Detect which cell encompasses the target text, then output its (X, Y) center coordinate. 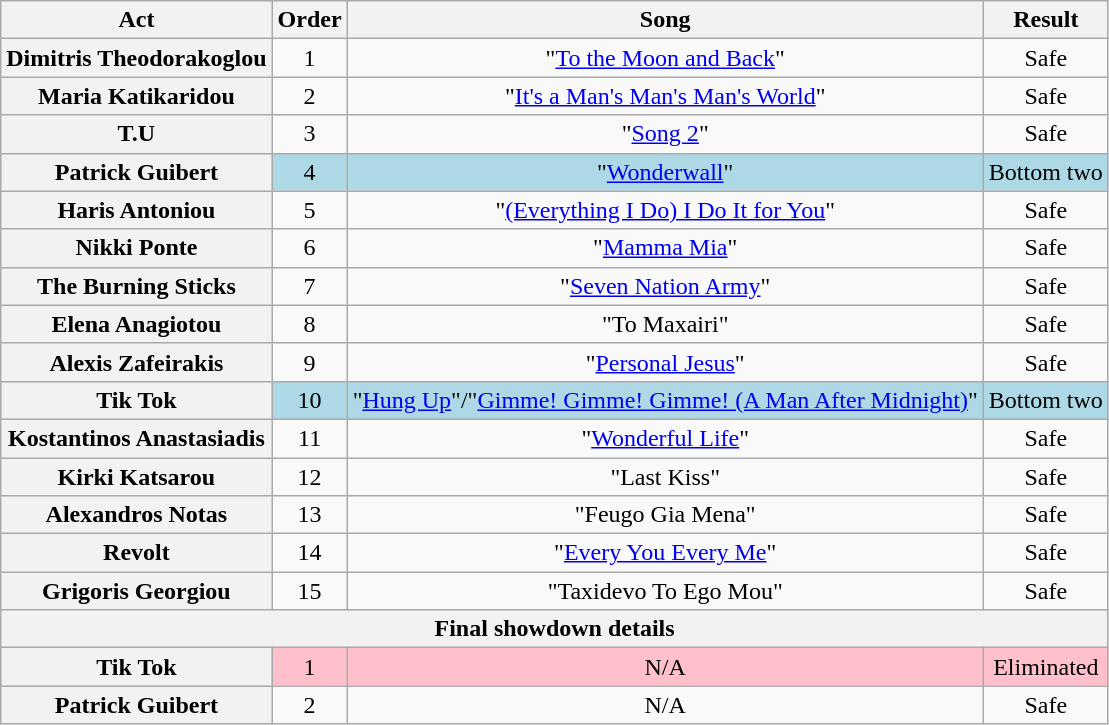
Grigoris Georgiou (136, 591)
11 (310, 438)
The Burning Sticks (136, 286)
"Every You Every Me" (665, 553)
14 (310, 553)
"To Maxairi" (665, 324)
Revolt (136, 553)
Kirki Katsarou (136, 477)
12 (310, 477)
"Seven Nation Army" (665, 286)
"It's a Man's Man's Man's World" (665, 96)
"(Everything I Do) I Do It for You" (665, 210)
Haris Antoniou (136, 210)
"Hung Up"/"Gimme! Gimme! Gimme! (A Man After Midnight)" (665, 400)
"Wonderful Life" (665, 438)
Result (1046, 20)
"Song 2" (665, 134)
15 (310, 591)
Eliminated (1046, 667)
13 (310, 515)
Final showdown details (555, 629)
Dimitris Theodorakoglou (136, 58)
Kostantinos Anastasiadis (136, 438)
Alexis Zafeirakis (136, 362)
3 (310, 134)
"Wonderwall" (665, 172)
"Taxidevo To Ego Mou" (665, 591)
"Mamma Mia" (665, 248)
8 (310, 324)
"Last Kiss" (665, 477)
Nikki Ponte (136, 248)
"Personal Jesus" (665, 362)
10 (310, 400)
Song (665, 20)
"Feugo Gia Mena" (665, 515)
Maria Katikaridou (136, 96)
9 (310, 362)
7 (310, 286)
Act (136, 20)
Order (310, 20)
Elena Anagiotou (136, 324)
6 (310, 248)
4 (310, 172)
Alexandros Notas (136, 515)
5 (310, 210)
T.U (136, 134)
"To the Moon and Back" (665, 58)
